Search for the cell housing the specified text and yield its (X, Y) center coordinate. 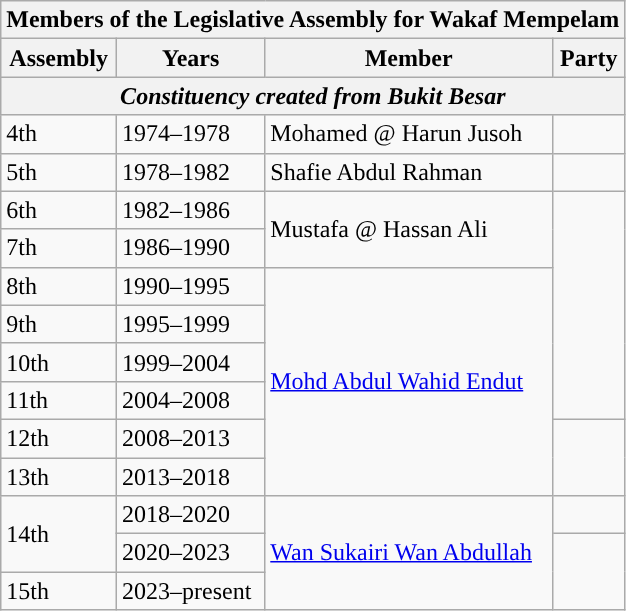
13th (59, 477)
4th (59, 134)
Mohd Abdul Wahid Endut (409, 381)
2013–2018 (191, 477)
Years (191, 58)
1982–1986 (191, 210)
1974–1978 (191, 134)
1986–1990 (191, 248)
2020–2023 (191, 553)
1990–1995 (191, 286)
14th (59, 534)
Assembly (59, 58)
8th (59, 286)
Shafie Abdul Rahman (409, 172)
2004–2008 (191, 400)
2008–2013 (191, 438)
7th (59, 248)
5th (59, 172)
10th (59, 362)
Party (589, 58)
6th (59, 210)
Members of the Legislative Assembly for Wakaf Mempelam (313, 20)
1999–2004 (191, 362)
9th (59, 324)
2023–present (191, 591)
1995–1999 (191, 324)
11th (59, 400)
Constituency created from Bukit Besar (313, 96)
2018–2020 (191, 515)
Mohamed @ Harun Jusoh (409, 134)
12th (59, 438)
1978–1982 (191, 172)
15th (59, 591)
Mustafa @ Hassan Ali (409, 229)
Member (409, 58)
Wan Sukairi Wan Abdullah (409, 553)
